For the text-containing cell, return its midpoint in (X, Y) coordinate format. 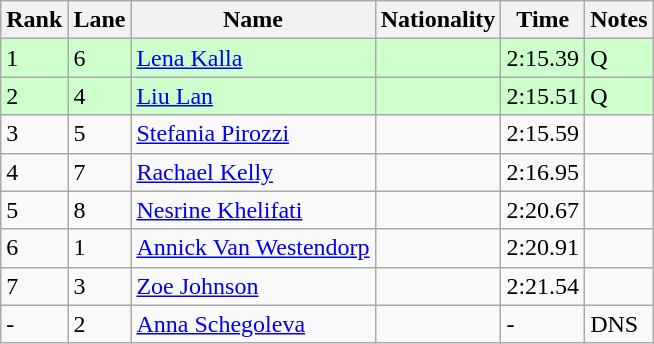
8 (100, 210)
2:16.95 (543, 172)
2:15.59 (543, 134)
Lane (100, 20)
Zoe Johnson (253, 286)
Stefania Pirozzi (253, 134)
Anna Schegoleva (253, 324)
Liu Lan (253, 96)
Nationality (438, 20)
Rank (34, 20)
2:20.67 (543, 210)
Rachael Kelly (253, 172)
Nesrine Khelifati (253, 210)
Name (253, 20)
Time (543, 20)
DNS (619, 324)
Notes (619, 20)
Annick Van Westendorp (253, 248)
2:15.39 (543, 58)
2:20.91 (543, 248)
2:21.54 (543, 286)
2:15.51 (543, 96)
Lena Kalla (253, 58)
